Determine the [X, Y] coordinate at the center of the cell enclosing the given text.  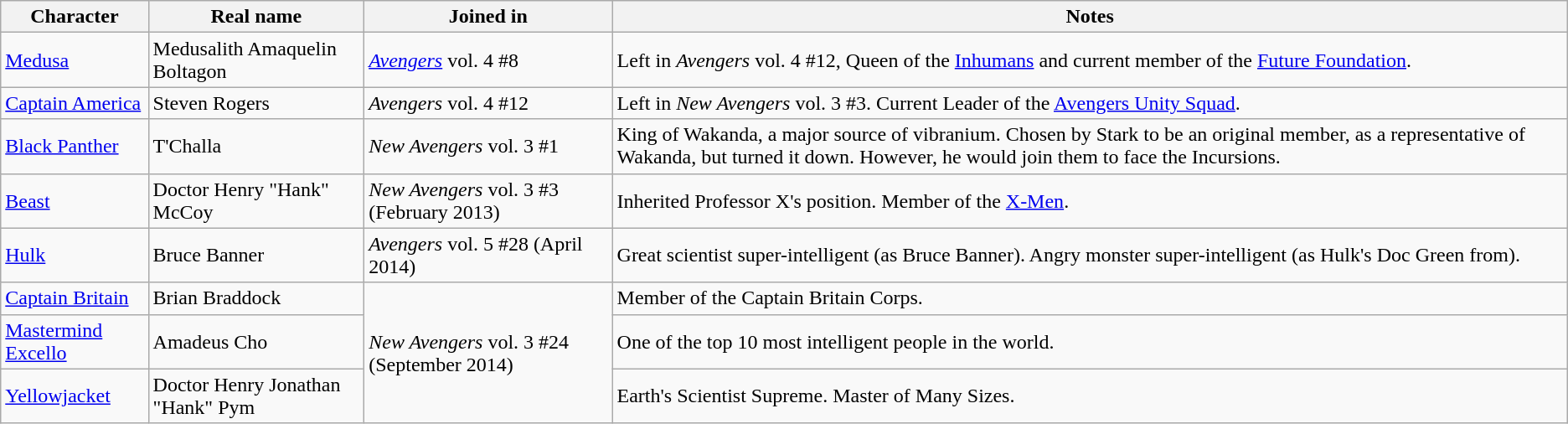
New Avengers vol. 3 #1 [488, 146]
Member of the Captain Britain Corps. [1090, 298]
Doctor Henry "Hank" McCoy [256, 201]
Bruce Banner [256, 255]
Captain America [75, 103]
T'Challa [256, 146]
Captain Britain [75, 298]
Real name [256, 17]
Avengers vol. 5 #28 (April 2014) [488, 255]
Character [75, 17]
Left in Avengers vol. 4 #12, Queen of the Inhumans and current member of the Future Foundation. [1090, 60]
Black Panther [75, 146]
Beast [75, 201]
Brian Braddock [256, 298]
Hulk [75, 255]
Yellowjacket [75, 396]
Medusa [75, 60]
Earth's Scientist Supreme. Master of Many Sizes. [1090, 396]
Notes [1090, 17]
Steven Rogers [256, 103]
New Avengers vol. 3 #24 (September 2014) [488, 353]
New Avengers vol. 3 #3 (February 2013) [488, 201]
Joined in [488, 17]
Avengers vol. 4 #12 [488, 103]
Amadeus Cho [256, 342]
Great scientist super-intelligent (as Bruce Banner). Angry monster super-intelligent (as Hulk's Doc Green from). [1090, 255]
Avengers vol. 4 #8 [488, 60]
Inherited Professor X's position. Member of the X-Men. [1090, 201]
Left in New Avengers vol. 3 #3. Current Leader of the Avengers Unity Squad. [1090, 103]
Medusalith Amaquelin Boltagon [256, 60]
One of the top 10 most intelligent people in the world. [1090, 342]
Mastermind Excello [75, 342]
Doctor Henry Jonathan "Hank" Pym [256, 396]
